Pinpoint the cell where the given text exists, returning its [X, Y] midpoint coordinate. 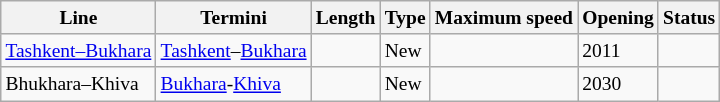
2011 [618, 50]
Termini [234, 18]
Line [78, 18]
Maximum speed [504, 18]
Bukhara-Khiva [234, 84]
Status [688, 18]
2030 [618, 84]
Bhukhara–Khiva [78, 84]
Type [405, 18]
Opening [618, 18]
Length [346, 18]
